Pinpoint the cell where the given text exists, returning its (x, y) midpoint coordinate. 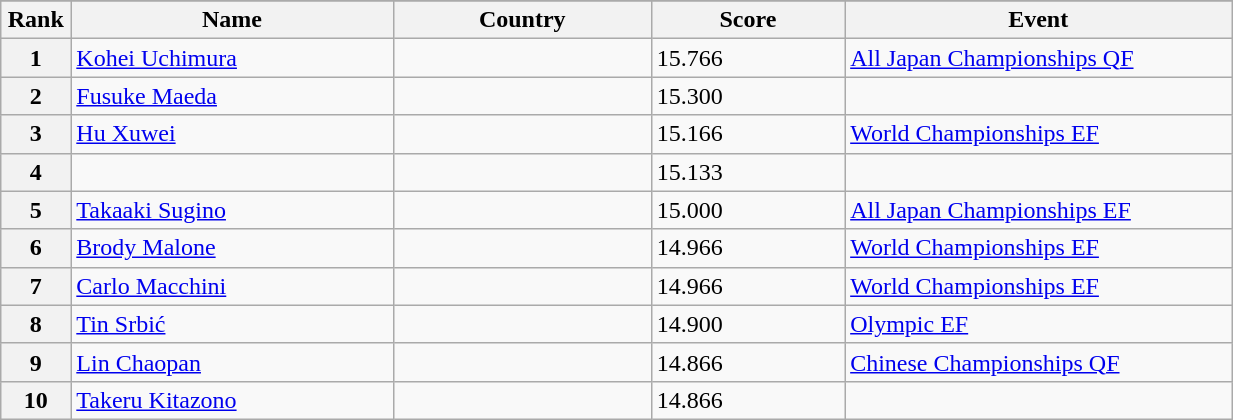
1 (36, 58)
14.900 (748, 324)
7 (36, 286)
Lin Chaopan (232, 362)
15.766 (748, 58)
Hu Xuwei (232, 134)
Rank (36, 20)
Chinese Championships QF (1038, 362)
Takeru Kitazono (232, 400)
Fusuke Maeda (232, 96)
15.166 (748, 134)
Score (748, 20)
Event (1038, 20)
Carlo Macchini (232, 286)
Name (232, 20)
9 (36, 362)
5 (36, 210)
4 (36, 172)
3 (36, 134)
Takaaki Sugino (232, 210)
Kohei Uchimura (232, 58)
10 (36, 400)
Olympic EF (1038, 324)
All Japan Championships QF (1038, 58)
15.000 (748, 210)
Brody Malone (232, 248)
6 (36, 248)
Tin Srbić (232, 324)
8 (36, 324)
Country (522, 20)
15.133 (748, 172)
2 (36, 96)
15.300 (748, 96)
All Japan Championships EF (1038, 210)
